Extract the [x, y] coordinate from the center of the cell holding the provided text.  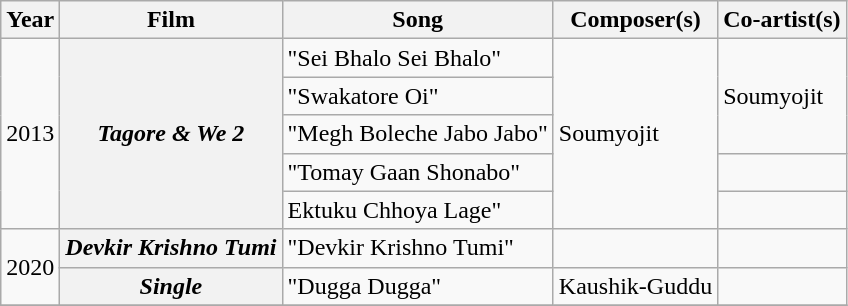
"Tomay Gaan Shonabo" [418, 172]
Composer(s) [635, 20]
"Swakatore Oi" [418, 96]
Tagore & We 2 [171, 134]
Devkir Krishno Tumi [171, 248]
Ektuku Chhoya Lage" [418, 210]
Year [30, 20]
2020 [30, 267]
Song [418, 20]
"Dugga Dugga" [418, 286]
Co-artist(s) [782, 20]
Kaushik-Guddu [635, 286]
Film [171, 20]
Single [171, 286]
2013 [30, 134]
"Sei Bhalo Sei Bhalo" [418, 58]
"Megh Boleche Jabo Jabo" [418, 134]
"Devkir Krishno Tumi" [418, 248]
